From the cell containing the given text, extract its center point as [x, y] coordinate. 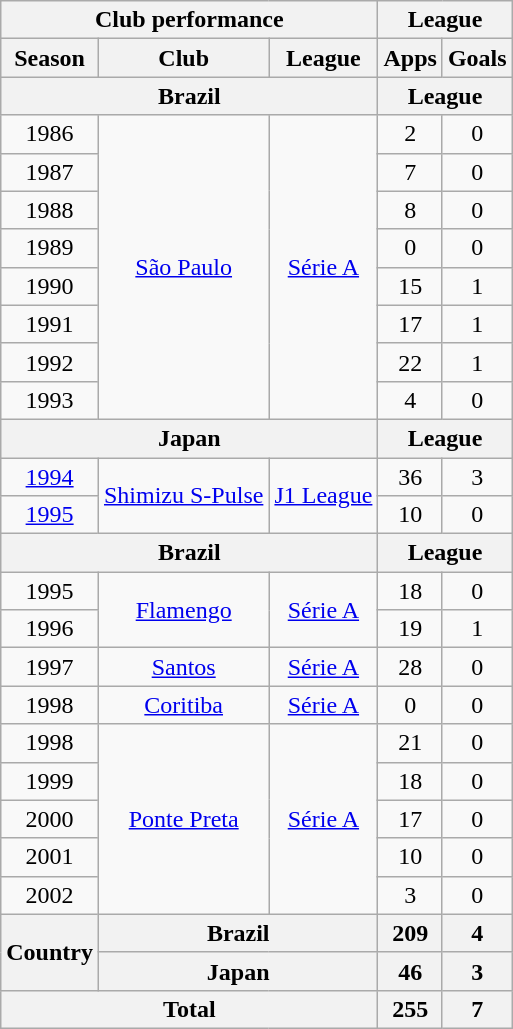
1987 [50, 172]
21 [410, 743]
2001 [50, 857]
Coritiba [183, 705]
36 [410, 477]
Flamengo [183, 610]
1988 [50, 210]
Season [50, 58]
São Paulo [183, 267]
2000 [50, 819]
1994 [50, 477]
Goals [477, 58]
1986 [50, 134]
1991 [50, 324]
1993 [50, 400]
Shimizu S-Pulse [183, 496]
1990 [50, 286]
Ponte Preta [183, 819]
Santos [183, 667]
46 [410, 971]
1996 [50, 629]
22 [410, 362]
255 [410, 1009]
Country [50, 952]
2002 [50, 895]
1999 [50, 781]
1997 [50, 667]
2 [410, 134]
Club [183, 58]
28 [410, 667]
Apps [410, 58]
Total [190, 1009]
1992 [50, 362]
8 [410, 210]
J1 League [324, 496]
1989 [50, 248]
15 [410, 286]
209 [410, 933]
Club performance [190, 20]
19 [410, 629]
